Find where the given text appears and provide that cell's center as (X, Y) coordinate. 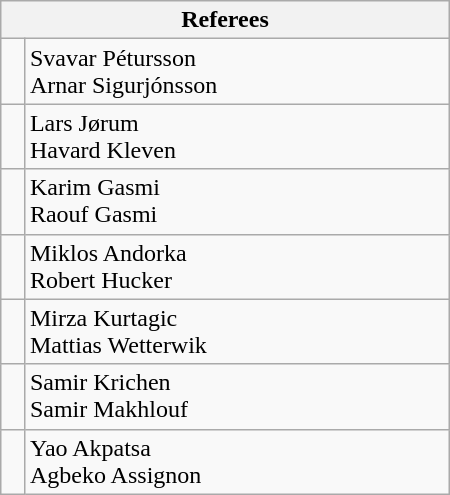
Yao AkpatsaAgbeko Assignon (236, 462)
Karim GasmiRaouf Gasmi (236, 202)
Mirza KurtagicMattias Wetterwik (236, 332)
Svavar PéturssonArnar Sigurjónsson (236, 72)
Referees (225, 20)
Lars JørumHavard Kleven (236, 136)
Miklos AndorkaRobert Hucker (236, 266)
Samir KrichenSamir Makhlouf (236, 396)
